Search for the cell housing the specified text and yield its [x, y] center coordinate. 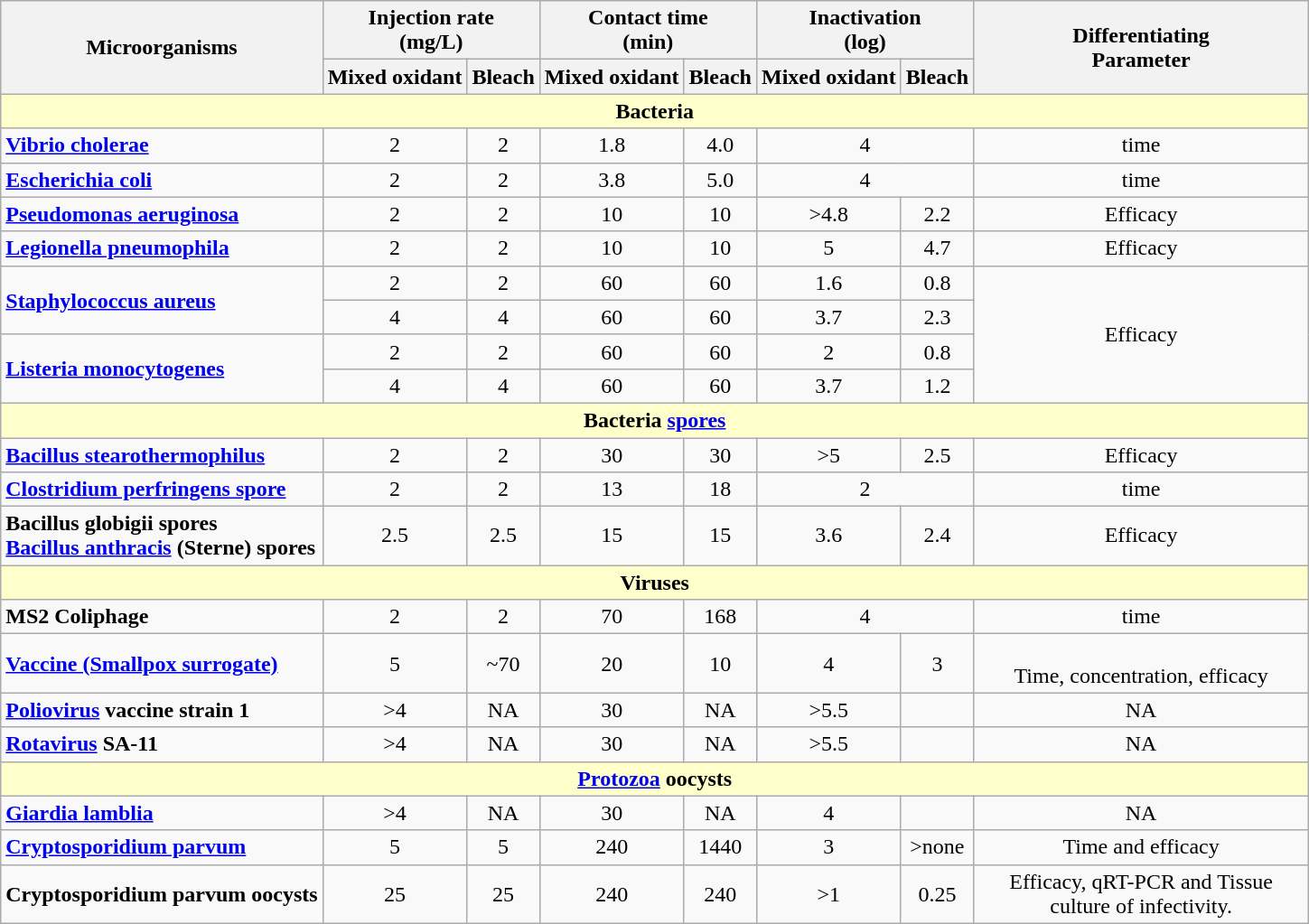
5.0 [720, 180]
Pseudomonas aeruginosa [162, 214]
1.8 [612, 145]
13 [612, 490]
>5 [828, 454]
18 [720, 490]
Vibrio cholerae [162, 145]
Legionella pneumophila [162, 248]
Cryptosporidium parvum oocysts [162, 894]
Time and efficacy [1142, 847]
>4.8 [828, 214]
Poliovirus vaccine strain 1 [162, 710]
1440 [720, 847]
~70 [503, 663]
Viruses [655, 583]
3.6 [828, 537]
70 [612, 617]
Microorganisms [162, 47]
Efficacy, qRT-PCR and Tissue culture of infectivity. [1142, 894]
Listeria monocytogenes [162, 369]
Injection rate(mg/L) [431, 31]
2.4 [937, 537]
Rotavirus SA-11 [162, 744]
Bacillus globigii sporesBacillus anthracis (Sterne) spores [162, 537]
4.7 [937, 248]
Time, concentration, efficacy [1142, 663]
1.2 [937, 386]
2.2 [937, 214]
Bacillus stearothermophilus [162, 454]
Cryptosporidium parvum [162, 847]
20 [612, 663]
Clostridium perfringens spore [162, 490]
>none [937, 847]
Escherichia coli [162, 180]
1.6 [828, 283]
0.25 [937, 894]
Staphylococcus aureus [162, 300]
3.8 [612, 180]
Inactivation(log) [865, 31]
Contact time(min) [648, 31]
>1 [828, 894]
MS2 Coliphage [162, 617]
Protozoa oocysts [655, 779]
Bacteria spores [655, 420]
168 [720, 617]
2.3 [937, 317]
Vaccine (Smallpox surrogate) [162, 663]
DifferentiatingParameter [1142, 47]
Bacteria [655, 111]
4.0 [720, 145]
Giardia lamblia [162, 813]
